Pinpoint the cell where the given text exists, returning its [x, y] midpoint coordinate. 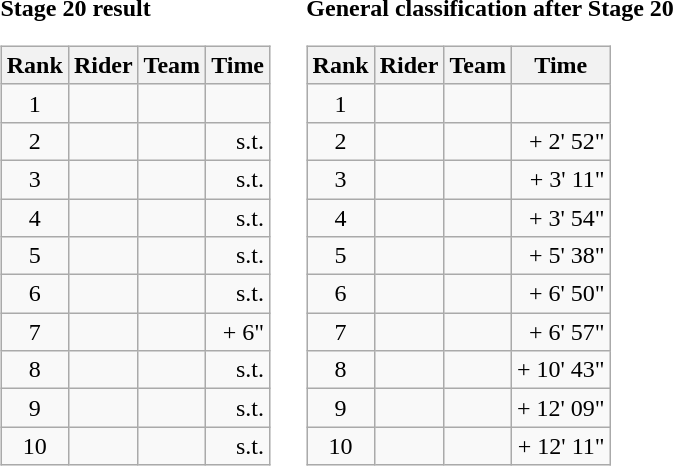
+ 3' 54" [560, 217]
+ 5' 38" [560, 256]
+ 6' 57" [560, 332]
+ 10' 43" [560, 370]
+ 3' 11" [560, 179]
+ 12' 11" [560, 446]
+ 2' 52" [560, 141]
+ 12' 09" [560, 408]
+ 6" [238, 332]
+ 6' 50" [560, 294]
